Extract the (X, Y) coordinate from the center of the cell holding the provided text.  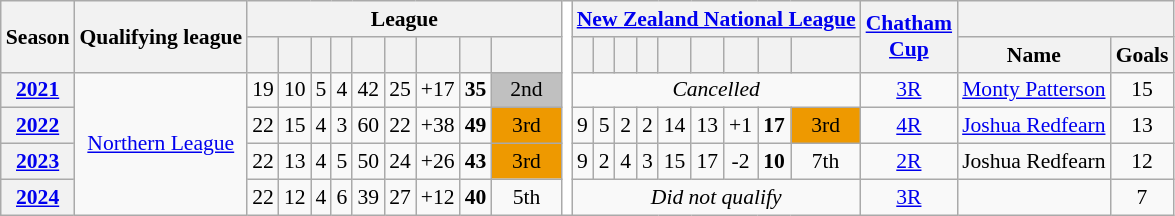
40 (476, 197)
50 (368, 162)
Season (38, 36)
New Zealand National League (716, 19)
Northern League (160, 143)
Qualifying league (160, 36)
Cancelled (716, 90)
42 (368, 90)
49 (476, 126)
+1 (741, 126)
2022 (38, 126)
24 (400, 162)
Name (1034, 55)
+17 (438, 90)
60 (368, 126)
Monty Patterson (1034, 90)
+12 (438, 197)
19 (263, 90)
2023 (38, 162)
+38 (438, 126)
ChathamCup (909, 36)
2nd (526, 90)
Goals (1142, 55)
5th (526, 197)
+26 (438, 162)
2R (909, 162)
43 (476, 162)
League (404, 19)
-2 (741, 162)
7th (825, 162)
35 (476, 90)
Did not qualify (716, 197)
2024 (38, 197)
2021 (38, 90)
4R (909, 126)
25 (400, 90)
7 (1142, 197)
27 (400, 197)
14 (674, 126)
6 (342, 197)
39 (368, 197)
